Find where the given text appears and provide that cell's center as [x, y] coordinate. 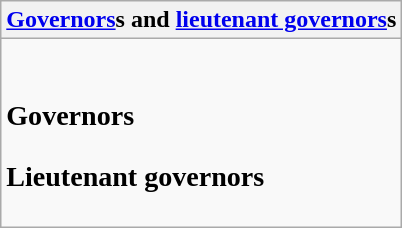
Governorss and lieutenant governorss [202, 20]
GovernorsLieutenant governors [202, 133]
